Capture the cell that displays the provided text and extract its (x, y) central coordinate. 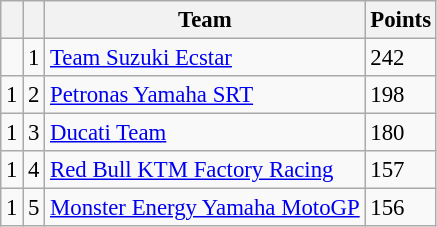
Ducati Team (205, 133)
Monster Energy Yamaha MotoGP (205, 208)
Red Bull KTM Factory Racing (205, 170)
3 (34, 133)
Petronas Yamaha SRT (205, 95)
2 (34, 95)
242 (400, 58)
Team (205, 20)
Team Suzuki Ecstar (205, 58)
157 (400, 170)
156 (400, 208)
180 (400, 133)
5 (34, 208)
Points (400, 20)
4 (34, 170)
198 (400, 95)
